Return the [X, Y] coordinate for the center point of the cell that contains the specified text.  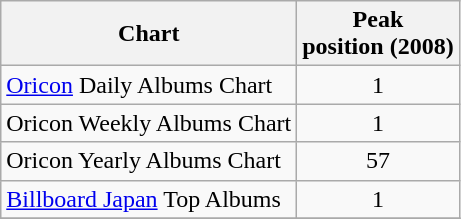
Billboard Japan Top Albums [149, 199]
57 [378, 161]
Chart [149, 34]
Oricon Weekly Albums Chart [149, 123]
Oricon Daily Albums Chart [149, 85]
Peak position (2008) [378, 34]
Oricon Yearly Albums Chart [149, 161]
